Search for the cell housing the specified text and yield its (x, y) center coordinate. 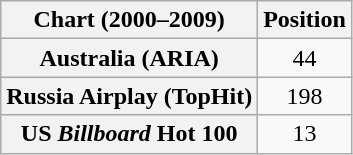
Russia Airplay (TopHit) (130, 96)
44 (305, 58)
198 (305, 96)
Position (305, 20)
Chart (2000–2009) (130, 20)
13 (305, 134)
Australia (ARIA) (130, 58)
US Billboard Hot 100 (130, 134)
